Extract the (X, Y) coordinate from the center of the cell holding the provided text.  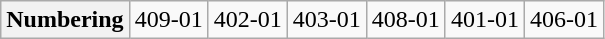
409-01 (168, 20)
401-01 (484, 20)
Numbering (65, 20)
408-01 (406, 20)
403-01 (326, 20)
406-01 (564, 20)
402-01 (248, 20)
